Provide the [x, y] coordinate of the cell's center where the given text is located.  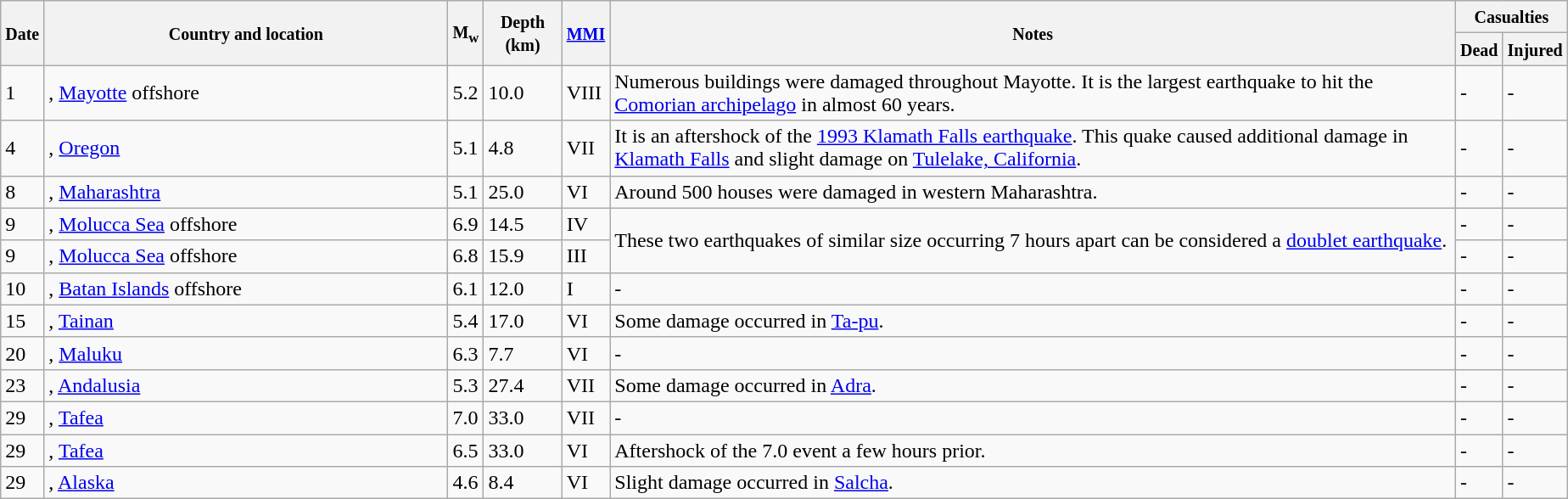
4.6 [466, 483]
10 [22, 289]
6.1 [466, 289]
, Alaska [246, 483]
25.0 [523, 192]
, Tainan [246, 321]
Around 500 houses were damaged in western Maharashtra. [1033, 192]
Numerous buildings were damaged throughout Mayotte. It is the largest earthquake to hit the Comorian archipelago in almost 60 years. [1033, 93]
, Oregon [246, 148]
1 [22, 93]
4 [22, 148]
, Batan Islands offshore [246, 289]
IV [585, 224]
Casualties [1511, 17]
8 [22, 192]
5.3 [466, 385]
, Maharashtra [246, 192]
6.9 [466, 224]
15 [22, 321]
Country and location [246, 33]
, Andalusia [246, 385]
, Maluku [246, 353]
20 [22, 353]
Aftershock of the 7.0 event a few hours prior. [1033, 451]
Notes [1033, 33]
6.5 [466, 451]
27.4 [523, 385]
Injured [1535, 49]
These two earthquakes of similar size occurring 7 hours apart can be considered a doublet earthquake. [1033, 240]
III [585, 256]
Dead [1479, 49]
8.4 [523, 483]
MMI [585, 33]
14.5 [523, 224]
Slight damage occurred in Salcha. [1033, 483]
15.9 [523, 256]
, Mayotte offshore [246, 93]
Some damage occurred in Adra. [1033, 385]
Date [22, 33]
Depth (km) [523, 33]
7.7 [523, 353]
5.2 [466, 93]
4.8 [523, 148]
6.8 [466, 256]
7.0 [466, 418]
VIII [585, 93]
5.4 [466, 321]
12.0 [523, 289]
Mw [466, 33]
Some damage occurred in Ta-pu. [1033, 321]
23 [22, 385]
I [585, 289]
10.0 [523, 93]
6.3 [466, 353]
17.0 [523, 321]
